Identify which cell holds the provided text, then report its [X, Y] central coordinate. 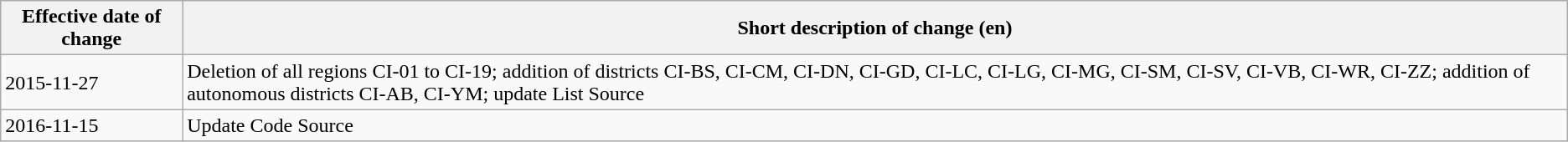
Update Code Source [875, 125]
2016-11-15 [92, 125]
2015-11-27 [92, 82]
Short description of change (en) [875, 28]
Effective date of change [92, 28]
